Return (x, y) of the center of cell containing provided text 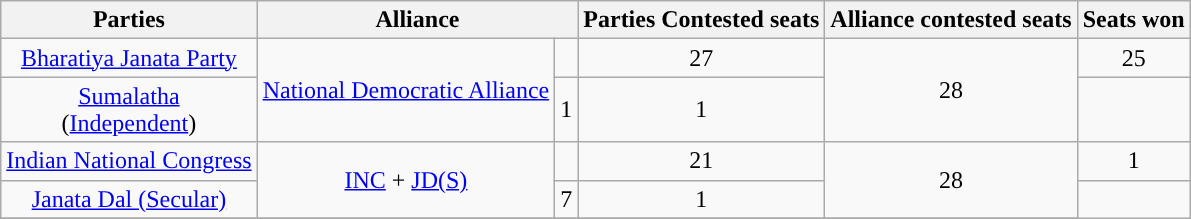
25 (1134, 58)
Alliance (418, 20)
INC + JD(S) (406, 180)
21 (702, 161)
Alliance contested seats (951, 20)
Sumalatha (Independent) (129, 110)
National Democratic Alliance (406, 90)
Janata Dal (Secular) (129, 199)
Indian National Congress (129, 161)
7 (566, 199)
Seats won (1134, 20)
Parties (129, 20)
Bharatiya Janata Party (129, 58)
27 (702, 58)
Parties Contested seats (702, 20)
